Find where the given text appears and provide that cell's center as (X, Y) coordinate. 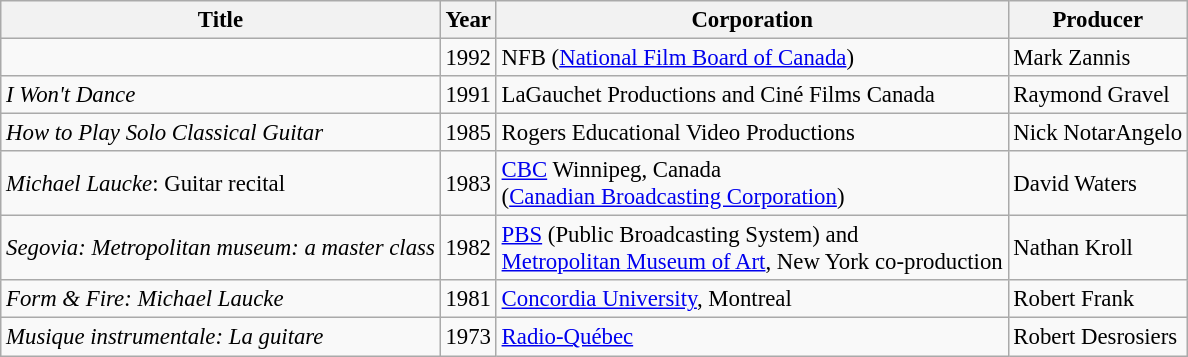
Robert Frank (1098, 299)
Concordia University, Montreal (752, 299)
Year (468, 20)
1985 (468, 133)
Title (220, 20)
Rogers Educational Video Productions (752, 133)
Corporation (752, 20)
1981 (468, 299)
PBS (Public Broadcasting System) andMetropolitan Museum of Art, New York co-production (752, 248)
NFB (National Film Board of Canada) (752, 58)
Raymond Gravel (1098, 95)
Michael Laucke: Guitar recital (220, 184)
How to Play Solo Classical Guitar (220, 133)
Nathan Kroll (1098, 248)
CBC Winnipeg, Canada(Canadian Broadcasting Corporation) (752, 184)
Nick NotarAngelo (1098, 133)
LaGauchet Productions and Ciné Films Canada (752, 95)
Producer (1098, 20)
1991 (468, 95)
Form & Fire: Michael Laucke (220, 299)
Mark Zannis (1098, 58)
Segovia: Metropolitan museum: a master class (220, 248)
1982 (468, 248)
Radio-Québec (752, 337)
1973 (468, 337)
I Won't Dance (220, 95)
1992 (468, 58)
Robert Desrosiers (1098, 337)
1983 (468, 184)
David Waters (1098, 184)
Musique instrumentale: La guitare (220, 337)
